Pinpoint the cell where the given text exists, returning its (X, Y) midpoint coordinate. 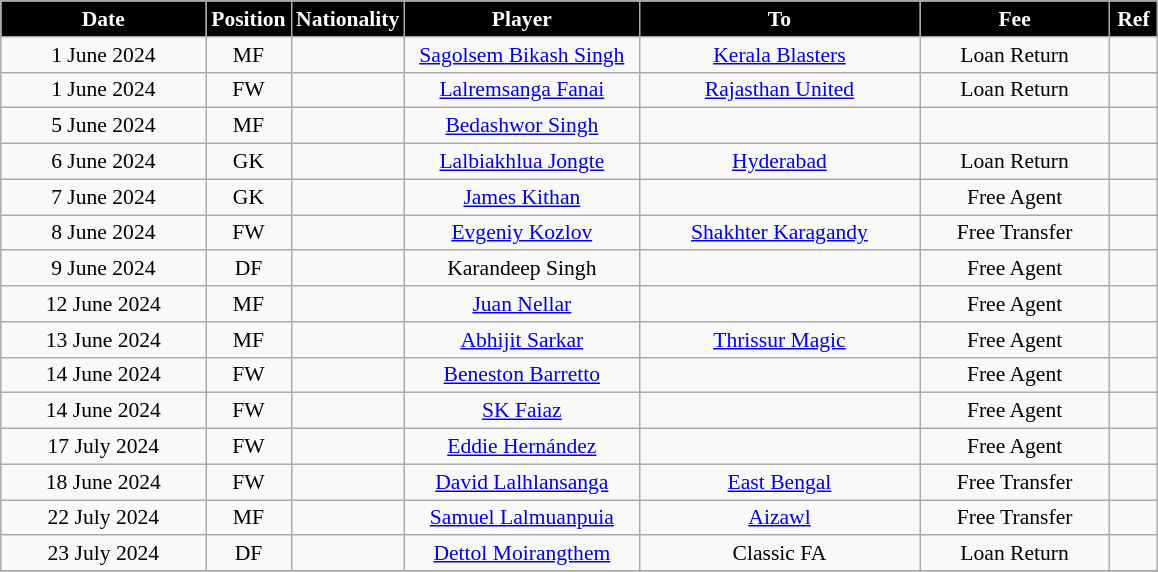
SK Faiaz (522, 411)
Ref (1134, 19)
Beneston Barretto (522, 375)
Date (104, 19)
13 June 2024 (104, 340)
East Bengal (779, 482)
To (779, 19)
22 July 2024 (104, 518)
12 June 2024 (104, 304)
Shakhter Karagandy (779, 233)
Abhijit Sarkar (522, 340)
James Kithan (522, 197)
Rajasthan United (779, 90)
Evgeniy Kozlov (522, 233)
Samuel Lalmuanpuia (522, 518)
Thrissur Magic (779, 340)
23 July 2024 (104, 554)
Fee (1015, 19)
Sagolsem Bikash Singh (522, 55)
Classic FA (779, 554)
Position (248, 19)
Lalbiakhlua Jongte (522, 162)
Eddie Hernández (522, 447)
Nationality (348, 19)
Lalremsanga Fanai (522, 90)
6 June 2024 (104, 162)
Juan Nellar (522, 304)
7 June 2024 (104, 197)
18 June 2024 (104, 482)
8 June 2024 (104, 233)
5 June 2024 (104, 126)
David Lalhlansanga (522, 482)
Player (522, 19)
Hyderabad (779, 162)
Bedashwor Singh (522, 126)
Aizawl (779, 518)
Kerala Blasters (779, 55)
Karandeep Singh (522, 269)
17 July 2024 (104, 447)
Dettol Moirangthem (522, 554)
9 June 2024 (104, 269)
